Return [x, y] of the center of cell containing provided text 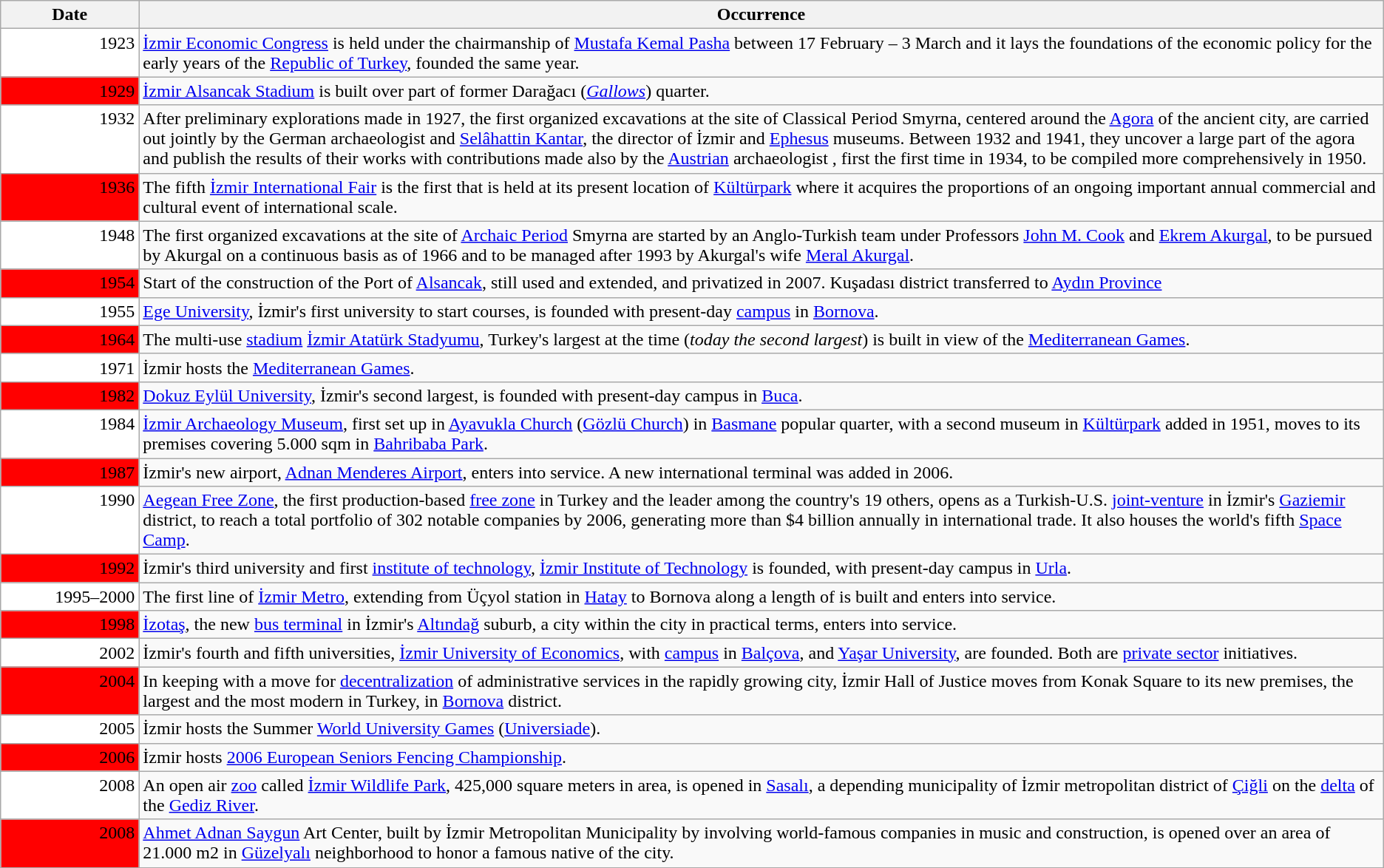
1964 [69, 339]
1948 [69, 245]
1971 [69, 367]
2002 [69, 653]
1987 [69, 472]
1929 [69, 91]
1982 [69, 396]
1954 [69, 283]
The first line of İzmir Metro, extending from Üçyol station in Hatay to Bornova along a length of is built and enters into service. [761, 597]
1955 [69, 311]
Date [69, 15]
1984 [69, 433]
1995–2000 [69, 597]
Start of the construction of the Port of Alsancak, still used and extended, and privatized in 2007. Kuşadası district transferred to Aydın Province [761, 283]
İzmir's new airport, Adnan Menderes Airport, enters into service. A new international terminal was added in 2006. [761, 472]
1932 [69, 139]
1923 [69, 53]
İzmir's third university and first institute of technology, İzmir Institute of Technology is founded, with present-day campus in Urla. [761, 569]
2006 [69, 757]
1992 [69, 569]
1936 [69, 197]
İzotaş, the new bus terminal in İzmir's Altındağ suburb, a city within the city in practical terms, enters into service. [761, 625]
İzmir hosts the Summer World University Games (Universiade). [761, 729]
Occurrence [761, 15]
İzmir Alsancak Stadium is built over part of former Darağacı (Gallows) quarter. [761, 91]
1998 [69, 625]
The multi-use stadium İzmir Atatürk Stadyumu, Turkey's largest at the time (today the second largest) is built in view of the Mediterranean Games. [761, 339]
İzmir hosts 2006 European Seniors Fencing Championship. [761, 757]
1990 [69, 521]
Ege University, İzmir's first university to start courses, is founded with present-day campus in Bornova. [761, 311]
İzmir hosts the Mediterranean Games. [761, 367]
2005 [69, 729]
Dokuz Eylül University, İzmir's second largest, is founded with present-day campus in Buca. [761, 396]
2004 [69, 691]
